Identify which cell holds the provided text, then report its (x, y) central coordinate. 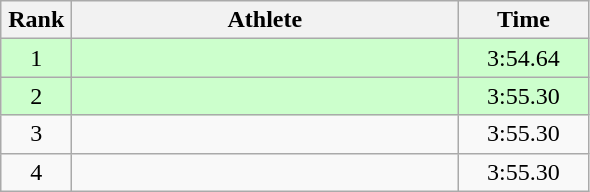
Rank (36, 20)
Athlete (265, 20)
1 (36, 58)
4 (36, 172)
3 (36, 134)
3:54.64 (524, 58)
Time (524, 20)
2 (36, 96)
